Determine the (x, y) coordinate at the center of the cell enclosing the given text.  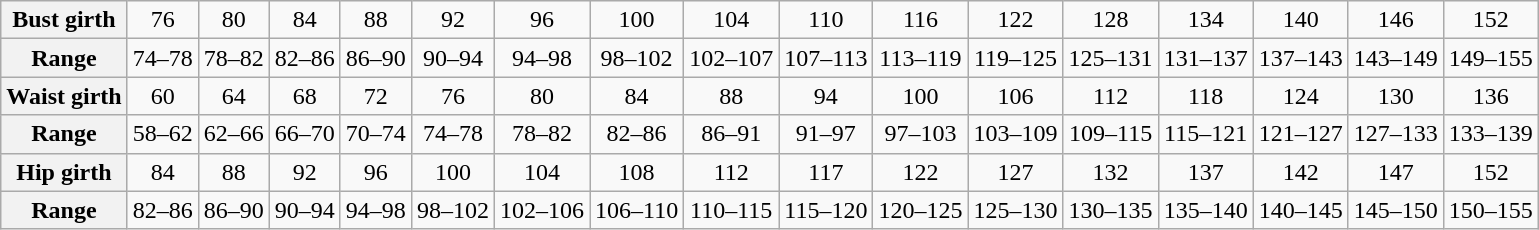
140 (1300, 20)
124 (1300, 96)
102–107 (732, 58)
128 (1110, 20)
113–119 (920, 58)
60 (162, 96)
147 (1396, 172)
127 (1016, 172)
142 (1300, 172)
62–66 (234, 134)
106 (1016, 96)
133–139 (1490, 134)
137 (1206, 172)
68 (304, 96)
120–125 (920, 210)
86–91 (732, 134)
72 (376, 96)
102–106 (542, 210)
125–130 (1016, 210)
145–150 (1396, 210)
108 (637, 172)
121–127 (1300, 134)
115–120 (826, 210)
134 (1206, 20)
146 (1396, 20)
127–133 (1396, 134)
130 (1396, 96)
107–113 (826, 58)
110–115 (732, 210)
117 (826, 172)
136 (1490, 96)
109–115 (1110, 134)
116 (920, 20)
118 (1206, 96)
94 (826, 96)
131–137 (1206, 58)
150–155 (1490, 210)
64 (234, 96)
115–121 (1206, 134)
Bust girth (64, 20)
70–74 (376, 134)
91–97 (826, 134)
110 (826, 20)
103–109 (1016, 134)
135–140 (1206, 210)
58–62 (162, 134)
149–155 (1490, 58)
Hip girth (64, 172)
66–70 (304, 134)
119–125 (1016, 58)
132 (1110, 172)
106–110 (637, 210)
Waist girth (64, 96)
97–103 (920, 134)
143–149 (1396, 58)
140–145 (1300, 210)
137–143 (1300, 58)
130–135 (1110, 210)
125–131 (1110, 58)
